Determine the (x, y) coordinate at the center of the cell enclosing the given text.  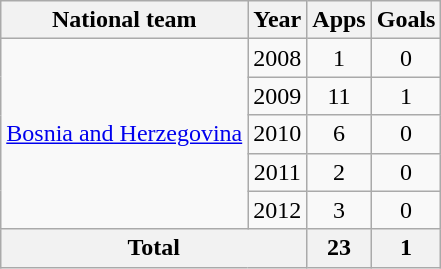
National team (124, 20)
2012 (278, 210)
2009 (278, 96)
2010 (278, 134)
2 (339, 172)
Goals (406, 20)
11 (339, 96)
2011 (278, 172)
2008 (278, 58)
Bosnia and Herzegovina (124, 134)
Year (278, 20)
3 (339, 210)
6 (339, 134)
Apps (339, 20)
Total (154, 248)
23 (339, 248)
